For the text-containing cell, return its midpoint in (X, Y) coordinate format. 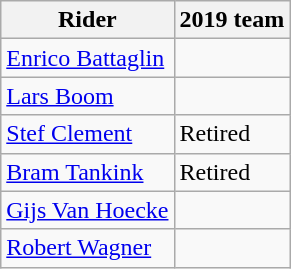
Lars Boom (88, 96)
Gijs Van Hoecke (88, 210)
Rider (88, 20)
Robert Wagner (88, 248)
Stef Clement (88, 134)
2019 team (232, 20)
Bram Tankink (88, 172)
Enrico Battaglin (88, 58)
